Capture the cell that displays the provided text and extract its [X, Y] central coordinate. 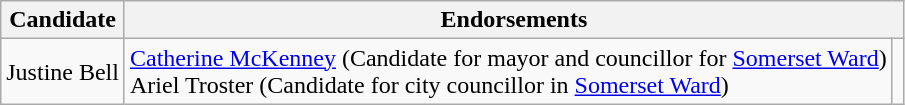
Justine Bell [63, 72]
Endorsements [514, 20]
Catherine McKenney (Candidate for mayor and councillor for Somerset Ward) Ariel Troster (Candidate for city councillor in Somerset Ward) [508, 72]
Candidate [63, 20]
